Detect which cell encompasses the target text, then output its (X, Y) center coordinate. 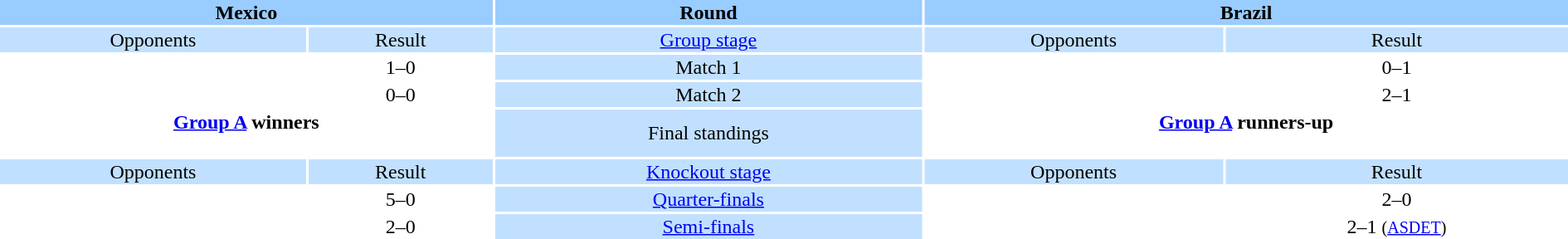
Match 2 (709, 95)
Knockout stage (709, 172)
1–0 (401, 67)
2–1 (ASDET) (1397, 227)
Group A runners-up (1246, 133)
5–0 (401, 199)
Round (709, 12)
Semi-finals (709, 227)
Group stage (709, 40)
0–0 (401, 95)
Match 1 (709, 67)
Quarter-finals (709, 199)
Group A winners (246, 133)
Brazil (1246, 12)
2–1 (1397, 95)
Final standings (709, 133)
0–1 (1397, 67)
Mexico (246, 12)
